Find where the given text appears and provide that cell's center as (X, Y) coordinate. 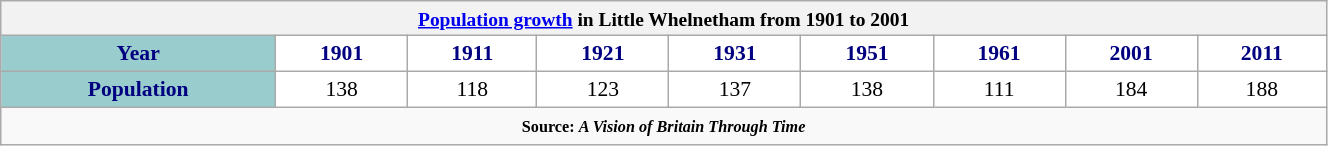
1911 (472, 54)
123 (603, 90)
2011 (1262, 54)
111 (999, 90)
1931 (735, 54)
Population growth in Little Whelnetham from 1901 to 2001 (664, 18)
1961 (999, 54)
137 (735, 90)
Source: A Vision of Britain Through Time (664, 126)
188 (1262, 90)
1951 (867, 54)
2001 (1131, 54)
Year (138, 54)
Population (138, 90)
184 (1131, 90)
1901 (342, 54)
118 (472, 90)
1921 (603, 54)
